Search for the cell housing the specified text and yield its [x, y] center coordinate. 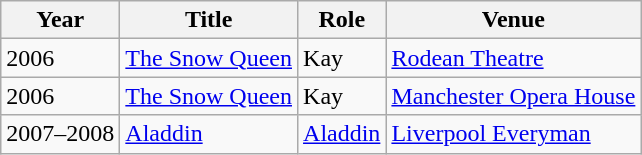
Liverpool Everyman [514, 134]
Year [60, 20]
Title [209, 20]
Manchester Opera House [514, 96]
2007–2008 [60, 134]
Venue [514, 20]
Rodean Theatre [514, 58]
Role [342, 20]
